Provide the [X, Y] coordinate of the cell's center where the given text is located.  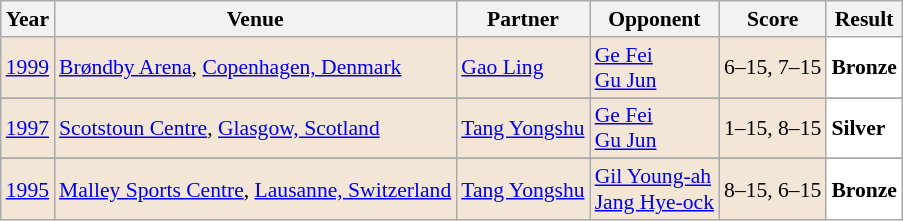
1995 [28, 190]
Scotstoun Centre, Glasgow, Scotland [255, 128]
Partner [522, 19]
6–15, 7–15 [772, 68]
Opponent [654, 19]
8–15, 6–15 [772, 190]
1997 [28, 128]
Brøndby Arena, Copenhagen, Denmark [255, 68]
Gil Young-ah Jang Hye-ock [654, 190]
Venue [255, 19]
Year [28, 19]
Silver [864, 128]
Gao Ling [522, 68]
1–15, 8–15 [772, 128]
Score [772, 19]
Malley Sports Centre, Lausanne, Switzerland [255, 190]
Result [864, 19]
1999 [28, 68]
